Identify which cell holds the provided text, then report its (x, y) central coordinate. 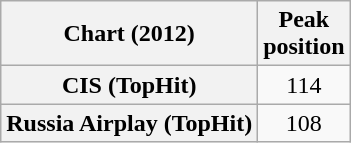
Russia Airplay (TopHit) (130, 123)
108 (304, 123)
CIS (TopHit) (130, 85)
114 (304, 85)
Peakposition (304, 34)
Chart (2012) (130, 34)
